Provide the (x, y) coordinate of the cell's center where the given text is located.  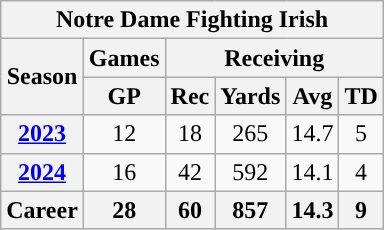
9 (361, 210)
Receiving (274, 58)
Games (124, 58)
14.3 (312, 210)
Notre Dame Fighting Irish (192, 20)
Avg (312, 96)
28 (124, 210)
12 (124, 134)
Yards (250, 96)
18 (190, 134)
GP (124, 96)
2023 (42, 134)
857 (250, 210)
14.1 (312, 172)
42 (190, 172)
5 (361, 134)
Rec (190, 96)
16 (124, 172)
2024 (42, 172)
60 (190, 210)
4 (361, 172)
TD (361, 96)
14.7 (312, 134)
Career (42, 210)
Season (42, 77)
592 (250, 172)
265 (250, 134)
